Locate the cell with the specified text and output its [x, y] center coordinate. 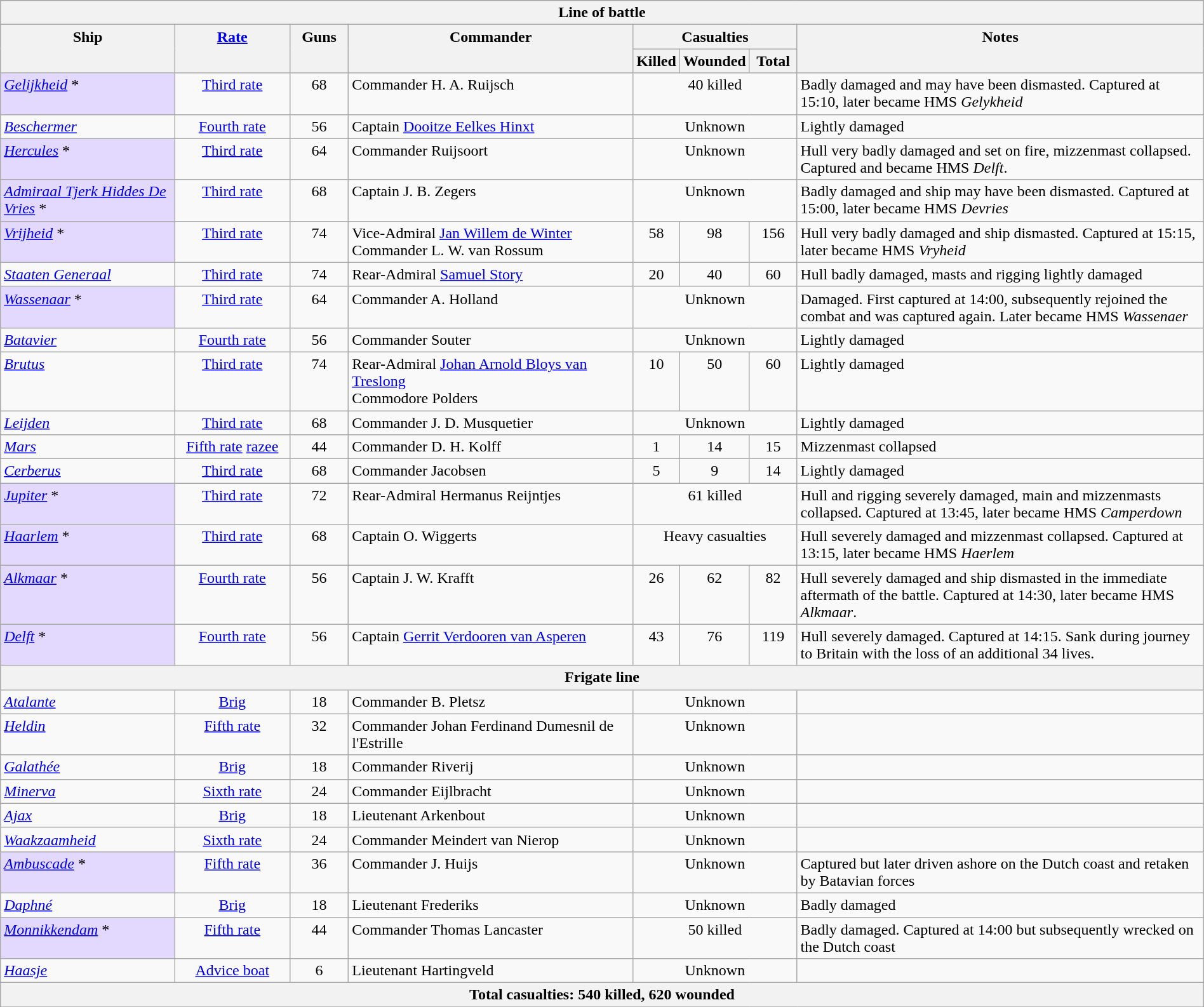
62 [714, 595]
72 [319, 504]
43 [657, 645]
40 killed [715, 94]
76 [714, 645]
98 [714, 241]
1 [657, 447]
Captain Gerrit Verdooren van Asperen [491, 645]
Captain J. W. Krafft [491, 595]
Captain Dooitze Eelkes Hinxt [491, 126]
Badly damaged and may have been dismasted. Captured at 15:10, later became HMS Gelykheid [1000, 94]
6 [319, 971]
Mizzenmast collapsed [1000, 447]
Ambuscade * [88, 872]
Rear-Admiral Hermanus Reijntjes [491, 504]
156 [773, 241]
Commander Meindert van Nierop [491, 839]
Hull and rigging severely damaged, main and mizzenmasts collapsed. Captured at 13:45, later became HMS Camperdown [1000, 504]
15 [773, 447]
Line of battle [602, 13]
Mars [88, 447]
32 [319, 734]
Rear-Admiral Samuel Story [491, 274]
Leijden [88, 422]
50 [714, 381]
Hull severely damaged and mizzenmast collapsed. Captured at 13:15, later became HMS Haerlem [1000, 545]
Jupiter * [88, 504]
Total [773, 61]
Commander Jacobsen [491, 471]
Hull badly damaged, masts and rigging lightly damaged [1000, 274]
Hull very badly damaged and set on fire, mizzenmast collapsed. Captured and became HMS Delft. [1000, 159]
20 [657, 274]
119 [773, 645]
Haarlem * [88, 545]
Staaten Generaal [88, 274]
50 killed [715, 937]
Casualties [715, 37]
Waakzaamheid [88, 839]
Killed [657, 61]
Captain O. Wiggerts [491, 545]
Hercules * [88, 159]
Advice boat [232, 971]
Cerberus [88, 471]
Ajax [88, 815]
Damaged. First captured at 14:00, subsequently rejoined the combat and was captured again. Later became HMS Wassenaer [1000, 307]
Atalante [88, 702]
Fifth rate razee [232, 447]
Lieutenant Hartingveld [491, 971]
Badly damaged [1000, 905]
Commander J. Huijs [491, 872]
Heavy casualties [715, 545]
Captain J. B. Zegers [491, 201]
Wounded [714, 61]
Wassenaar * [88, 307]
Brutus [88, 381]
Commander Riverij [491, 767]
Haasje [88, 971]
Hull severely damaged. Captured at 14:15. Sank during journey to Britain with the loss of an additional 34 lives. [1000, 645]
Vrijheid * [88, 241]
Hull severely damaged and ship dismasted in the immediate aftermath of the battle. Captured at 14:30, later became HMS Alkmaar. [1000, 595]
Commander D. H. Kolff [491, 447]
58 [657, 241]
10 [657, 381]
Beschermer [88, 126]
Galathée [88, 767]
Gelijkheid * [88, 94]
Monnikkendam * [88, 937]
Rear-Admiral Johan Arnold Bloys van TreslongCommodore Polders [491, 381]
Commander Eijlbracht [491, 791]
Frigate line [602, 677]
Commander A. Holland [491, 307]
Commander Ruijsoort [491, 159]
Commander J. D. Musquetier [491, 422]
Commander Souter [491, 340]
Batavier [88, 340]
Admiraal Tjerk Hiddes De Vries * [88, 201]
Daphné [88, 905]
9 [714, 471]
26 [657, 595]
Badly damaged and ship may have been dismasted. Captured at 15:00, later became HMS Devries [1000, 201]
Total casualties: 540 killed, 620 wounded [602, 995]
Delft * [88, 645]
Commander [491, 49]
Guns [319, 49]
Rate [232, 49]
Commander B. Pletsz [491, 702]
Alkmaar * [88, 595]
Lieutenant Arkenbout [491, 815]
Minerva [88, 791]
40 [714, 274]
Badly damaged. Captured at 14:00 but subsequently wrecked on the Dutch coast [1000, 937]
Commander H. A. Ruijsch [491, 94]
Notes [1000, 49]
Lieutenant Frederiks [491, 905]
Vice-Admiral Jan Willem de WinterCommander L. W. van Rossum [491, 241]
Commander Johan Ferdinand Dumesnil de l'Estrille [491, 734]
5 [657, 471]
82 [773, 595]
61 killed [715, 504]
Hull very badly damaged and ship dismasted. Captured at 15:15, later became HMS Vryheid [1000, 241]
Ship [88, 49]
Captured but later driven ashore on the Dutch coast and retaken by Batavian forces [1000, 872]
Commander Thomas Lancaster [491, 937]
Heldin [88, 734]
36 [319, 872]
